Identify which cell holds the provided text, then report its (X, Y) central coordinate. 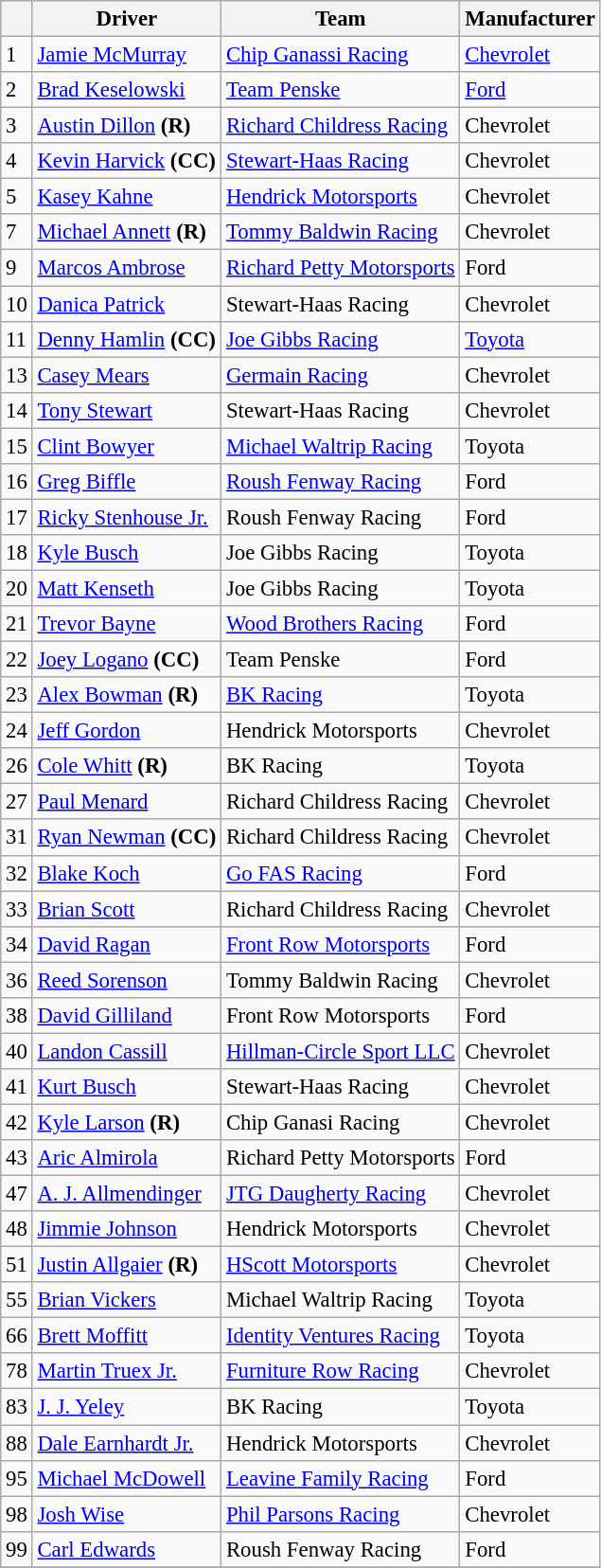
Martin Truex Jr. (127, 1372)
1 (17, 55)
Manufacturer (530, 19)
Ricky Stenhouse Jr. (127, 517)
Kyle Larson (R) (127, 1122)
Casey Mears (127, 375)
11 (17, 339)
55 (17, 1300)
Cole Whitt (R) (127, 766)
5 (17, 197)
Furniture Row Racing (341, 1372)
21 (17, 624)
Chip Ganasi Racing (341, 1122)
43 (17, 1158)
Dale Earnhardt Jr. (127, 1443)
2 (17, 90)
3 (17, 126)
Greg Biffle (127, 482)
Kyle Busch (127, 553)
23 (17, 695)
Reed Sorenson (127, 980)
HScott Motorsports (341, 1265)
42 (17, 1122)
47 (17, 1194)
Wood Brothers Racing (341, 624)
Kasey Kahne (127, 197)
99 (17, 1549)
22 (17, 660)
Joey Logano (CC) (127, 660)
Tony Stewart (127, 410)
Chip Ganassi Racing (341, 55)
34 (17, 944)
24 (17, 731)
9 (17, 268)
Germain Racing (341, 375)
18 (17, 553)
14 (17, 410)
JTG Daugherty Racing (341, 1194)
Aric Almirola (127, 1158)
Brian Vickers (127, 1300)
48 (17, 1229)
40 (17, 1051)
Denny Hamlin (CC) (127, 339)
26 (17, 766)
Kurt Busch (127, 1087)
Jimmie Johnson (127, 1229)
Identity Ventures Racing (341, 1336)
A. J. Allmendinger (127, 1194)
78 (17, 1372)
Jeff Gordon (127, 731)
Matt Kenseth (127, 588)
66 (17, 1336)
Phil Parsons Racing (341, 1514)
83 (17, 1407)
Jamie McMurray (127, 55)
Landon Cassill (127, 1051)
17 (17, 517)
36 (17, 980)
51 (17, 1265)
15 (17, 446)
Hillman-Circle Sport LLC (341, 1051)
David Gilliland (127, 1016)
Carl Edwards (127, 1549)
J. J. Yeley (127, 1407)
Austin Dillon (R) (127, 126)
32 (17, 873)
13 (17, 375)
Leavine Family Racing (341, 1478)
33 (17, 909)
Marcos Ambrose (127, 268)
Alex Bowman (R) (127, 695)
16 (17, 482)
Driver (127, 19)
10 (17, 304)
Danica Patrick (127, 304)
98 (17, 1514)
88 (17, 1443)
Kevin Harvick (CC) (127, 161)
Justin Allgaier (R) (127, 1265)
20 (17, 588)
Ryan Newman (CC) (127, 838)
Paul Menard (127, 802)
Michael Annett (R) (127, 232)
David Ragan (127, 944)
Brad Keselowski (127, 90)
27 (17, 802)
95 (17, 1478)
Brian Scott (127, 909)
Clint Bowyer (127, 446)
Michael McDowell (127, 1478)
Josh Wise (127, 1514)
4 (17, 161)
Blake Koch (127, 873)
Brett Moffitt (127, 1336)
41 (17, 1087)
Team (341, 19)
38 (17, 1016)
31 (17, 838)
7 (17, 232)
Trevor Bayne (127, 624)
Go FAS Racing (341, 873)
